Capture the cell that displays the provided text and extract its [x, y] central coordinate. 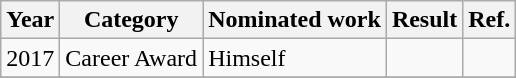
Category [132, 20]
Result [424, 20]
Year [30, 20]
Nominated work [295, 20]
Career Award [132, 58]
Ref. [490, 20]
2017 [30, 58]
Himself [295, 58]
